Identify which cell holds the provided text, then report its (X, Y) central coordinate. 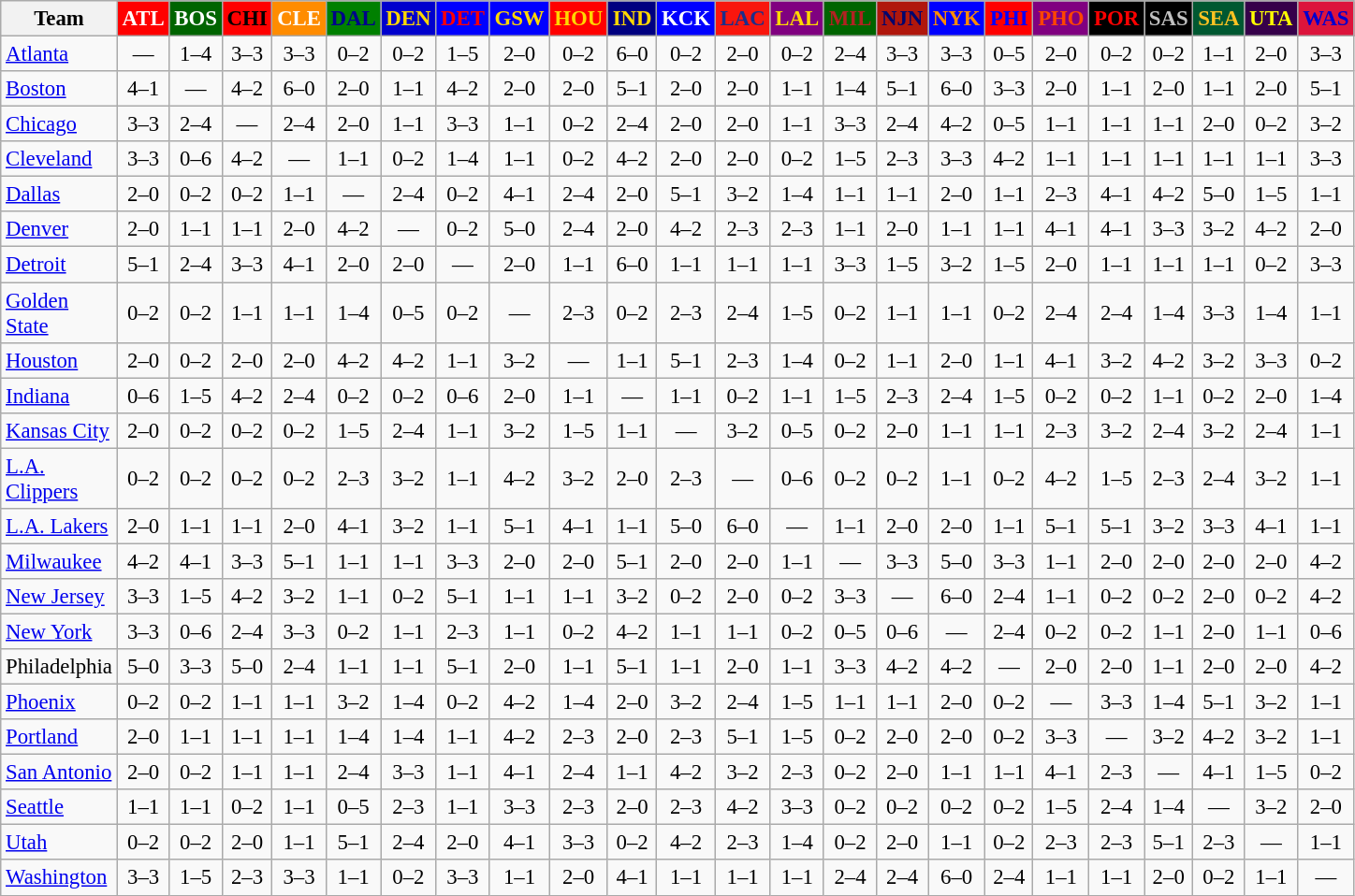
HOU (578, 19)
New York (59, 631)
POR (1117, 19)
IND (632, 19)
Washington (59, 878)
Atlanta (59, 54)
Milwaukee (59, 561)
Phoenix (59, 702)
PHO (1061, 19)
Detroit (59, 265)
Golden State (59, 312)
ATL (143, 19)
KCK (687, 19)
Boston (59, 89)
Houston (59, 360)
Philadelphia (59, 667)
GSW (519, 19)
SAS (1168, 19)
DEN (408, 19)
CLE (299, 19)
Indiana (59, 396)
NJN (902, 19)
Chicago (59, 124)
NYK (956, 19)
New Jersey (59, 597)
Denver (59, 229)
L.A. Lakers (59, 527)
Team (59, 19)
WAS (1326, 19)
DET (462, 19)
BOS (196, 19)
San Antonio (59, 773)
Kansas City (59, 430)
SEA (1218, 19)
Cleveland (59, 159)
L.A. Clippers (59, 479)
CHI (247, 19)
DAL (354, 19)
Utah (59, 843)
UTA (1271, 19)
Seattle (59, 807)
Dallas (59, 195)
LAC (743, 19)
Portland (59, 737)
PHI (1009, 19)
LAL (797, 19)
MIL (850, 19)
